Pinpoint the cell where the given text exists, returning its (x, y) midpoint coordinate. 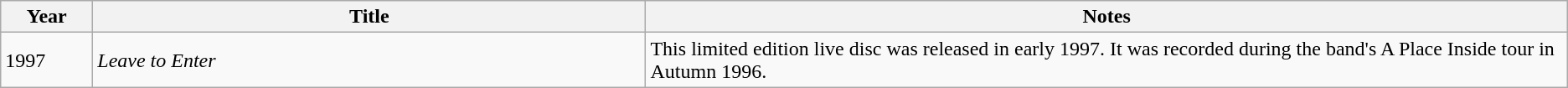
Leave to Enter (369, 60)
Title (369, 17)
Notes (1106, 17)
1997 (47, 60)
This limited edition live disc was released in early 1997. It was recorded during the band's A Place Inside tour in Autumn 1996. (1106, 60)
Year (47, 17)
